Return [X, Y] of the center of cell containing provided text 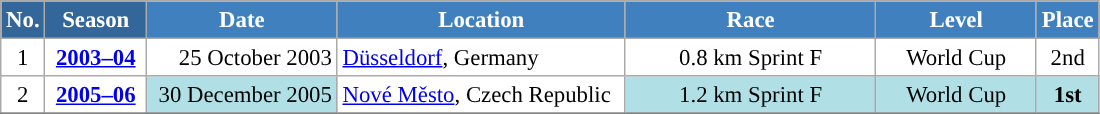
Level [956, 20]
1 [23, 58]
Place [1067, 20]
Location [481, 20]
Race [750, 20]
2003–04 [96, 58]
1st [1067, 95]
2 [23, 95]
2005–06 [96, 95]
No. [23, 20]
Season [96, 20]
Nové Město, Czech Republic [481, 95]
0.8 km Sprint F [750, 58]
25 October 2003 [242, 58]
Date [242, 20]
2nd [1067, 58]
30 December 2005 [242, 95]
1.2 km Sprint F [750, 95]
Düsseldorf, Germany [481, 58]
